From the cell containing the given text, extract its center point as (X, Y) coordinate. 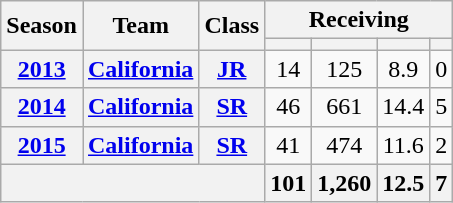
474 (344, 145)
8.9 (404, 69)
JR (232, 69)
Team (140, 26)
125 (344, 69)
1,260 (344, 183)
2014 (42, 107)
7 (442, 183)
2015 (42, 145)
661 (344, 107)
101 (288, 183)
12.5 (404, 183)
Class (232, 26)
14 (288, 69)
2013 (42, 69)
Season (42, 26)
5 (442, 107)
11.6 (404, 145)
0 (442, 69)
Receiving (359, 20)
46 (288, 107)
2 (442, 145)
41 (288, 145)
14.4 (404, 107)
